Scan for the cell matching the given text and deliver its [X, Y] coordinate at center. 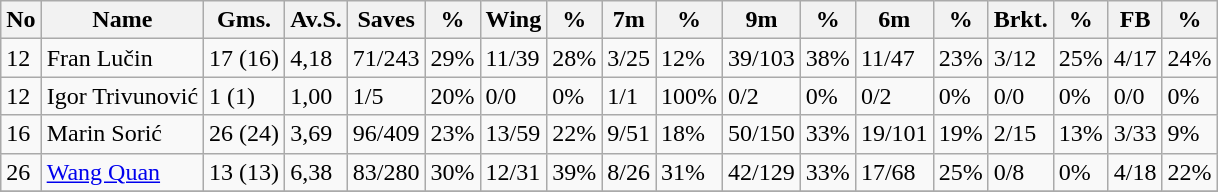
12/31 [514, 172]
Igor Trivunović [122, 96]
Saves [386, 20]
FB [1135, 20]
1/1 [629, 96]
9/51 [629, 134]
1 (1) [244, 96]
16 [21, 134]
18% [690, 134]
26 (24) [244, 134]
Gms. [244, 20]
No [21, 20]
20% [452, 96]
24% [1190, 58]
19/101 [894, 134]
17 (16) [244, 58]
8/26 [629, 172]
12% [690, 58]
4/18 [1135, 172]
96/409 [386, 134]
6,38 [316, 172]
3/25 [629, 58]
42/129 [762, 172]
3,69 [316, 134]
38% [828, 58]
39/103 [762, 58]
31% [690, 172]
19% [960, 134]
50/150 [762, 134]
29% [452, 58]
83/280 [386, 172]
9% [1190, 134]
1/5 [386, 96]
4/17 [1135, 58]
71/243 [386, 58]
Name [122, 20]
3/33 [1135, 134]
0/8 [1020, 172]
3/12 [1020, 58]
Marin Sorić [122, 134]
11/39 [514, 58]
4,18 [316, 58]
26 [21, 172]
30% [452, 172]
17/68 [894, 172]
Fran Lučin [122, 58]
1,00 [316, 96]
13/59 [514, 134]
9m [762, 20]
39% [574, 172]
Wang Quan [122, 172]
13 (13) [244, 172]
13% [1080, 134]
100% [690, 96]
Av.S. [316, 20]
28% [574, 58]
Wing [514, 20]
Brkt. [1020, 20]
6m [894, 20]
2/15 [1020, 134]
11/47 [894, 58]
7m [629, 20]
